Capture the cell that displays the provided text and extract its (x, y) central coordinate. 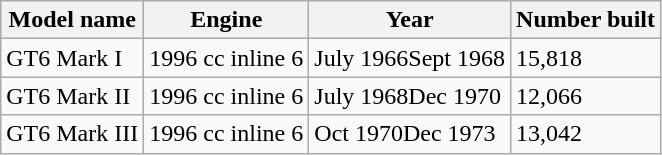
Year (410, 20)
July 1966Sept 1968 (410, 58)
GT6 Mark I (72, 58)
July 1968Dec 1970 (410, 96)
15,818 (586, 58)
Engine (226, 20)
Model name (72, 20)
13,042 (586, 134)
Number built (586, 20)
GT6 Mark III (72, 134)
GT6 Mark II (72, 96)
12,066 (586, 96)
Oct 1970Dec 1973 (410, 134)
